Extract the [X, Y] coordinate from the center of the cell holding the provided text.  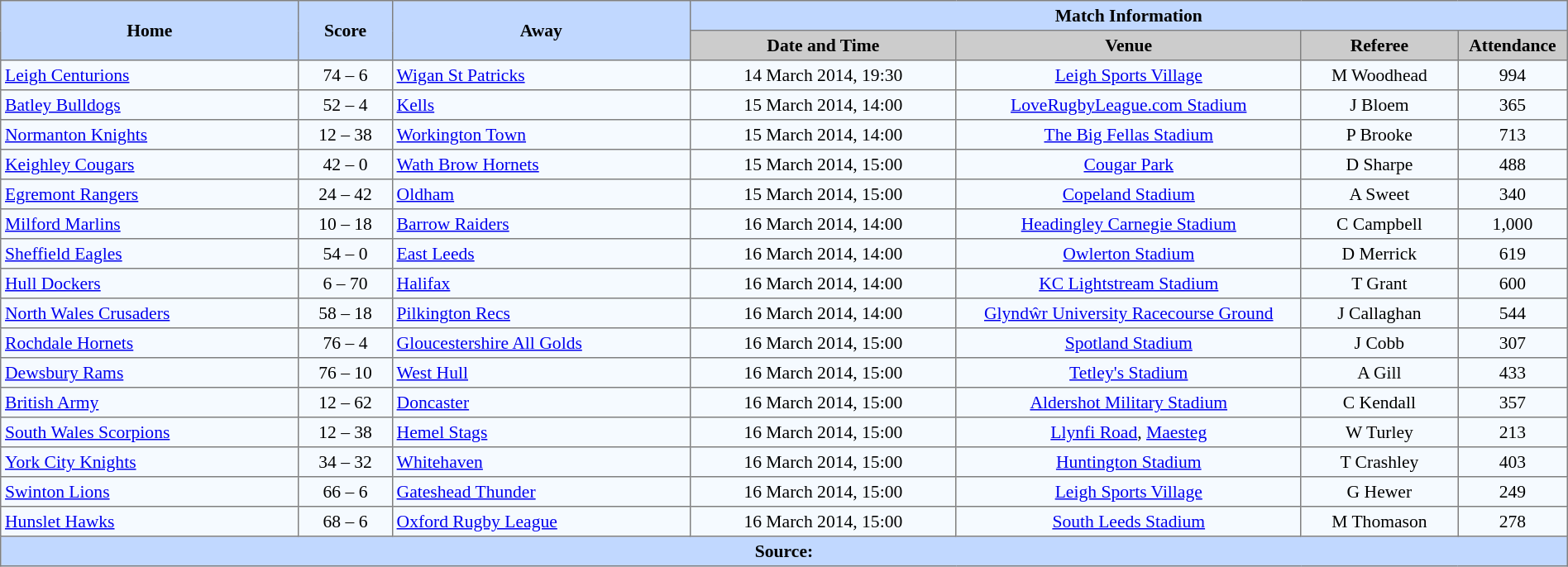
Match Information [1128, 16]
42 – 0 [346, 164]
C Kendall [1379, 403]
North Wales Crusaders [150, 313]
Swinton Lions [150, 492]
Wigan St Patricks [541, 75]
12 – 62 [346, 403]
Oldham [541, 194]
A Sweet [1379, 194]
D Sharpe [1379, 164]
G Hewer [1379, 492]
Huntington Stadium [1128, 462]
C Campbell [1379, 224]
M Thomason [1379, 522]
Egremont Rangers [150, 194]
Whitehaven [541, 462]
Spotland Stadium [1128, 343]
713 [1513, 135]
P Brooke [1379, 135]
10 – 18 [346, 224]
600 [1513, 283]
Doncaster [541, 403]
Tetley's Stadium [1128, 373]
Rochdale Hornets [150, 343]
W Turley [1379, 432]
Hunslet Hawks [150, 522]
Workington Town [541, 135]
West Hull [541, 373]
34 – 32 [346, 462]
South Wales Scorpions [150, 432]
76 – 10 [346, 373]
Source: [784, 551]
Pilkington Recs [541, 313]
Normanton Knights [150, 135]
Sheffield Eagles [150, 254]
403 [1513, 462]
Wath Brow Hornets [541, 164]
307 [1513, 343]
T Crashley [1379, 462]
The Big Fellas Stadium [1128, 135]
Attendance [1513, 45]
488 [1513, 164]
Kells [541, 105]
Keighley Cougars [150, 164]
357 [1513, 403]
KC Lightstream Stadium [1128, 283]
D Merrick [1379, 254]
South Leeds Stadium [1128, 522]
Home [150, 31]
544 [1513, 313]
Referee [1379, 45]
Hemel Stags [541, 432]
T Grant [1379, 283]
365 [1513, 105]
433 [1513, 373]
Batley Bulldogs [150, 105]
Barrow Raiders [541, 224]
68 – 6 [346, 522]
66 – 6 [346, 492]
994 [1513, 75]
Dewsbury Rams [150, 373]
249 [1513, 492]
East Leeds [541, 254]
24 – 42 [346, 194]
Hull Dockers [150, 283]
213 [1513, 432]
278 [1513, 522]
1,000 [1513, 224]
J Cobb [1379, 343]
52 – 4 [346, 105]
6 – 70 [346, 283]
Glyndŵr University Racecourse Ground [1128, 313]
58 – 18 [346, 313]
Venue [1128, 45]
Leigh Centurions [150, 75]
Halifax [541, 283]
York City Knights [150, 462]
340 [1513, 194]
LoveRugbyLeague.com Stadium [1128, 105]
M Woodhead [1379, 75]
619 [1513, 254]
A Gill [1379, 373]
Away [541, 31]
76 – 4 [346, 343]
Cougar Park [1128, 164]
Aldershot Military Stadium [1128, 403]
Gloucestershire All Golds [541, 343]
Headingley Carnegie Stadium [1128, 224]
Copeland Stadium [1128, 194]
British Army [150, 403]
J Bloem [1379, 105]
Owlerton Stadium [1128, 254]
Score [346, 31]
74 – 6 [346, 75]
14 March 2014, 19:30 [823, 75]
J Callaghan [1379, 313]
Gateshead Thunder [541, 492]
Oxford Rugby League [541, 522]
54 – 0 [346, 254]
Date and Time [823, 45]
Milford Marlins [150, 224]
Llynfi Road, Maesteg [1128, 432]
